Capture the cell that displays the provided text and extract its [X, Y] central coordinate. 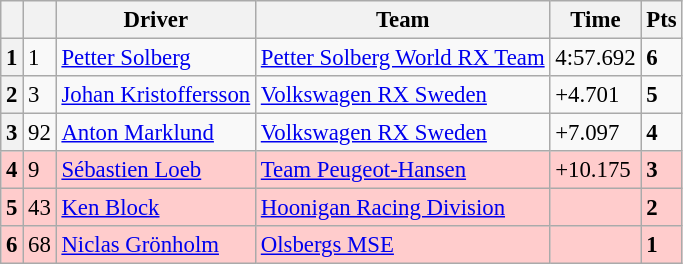
68 [40, 245]
9 [40, 170]
Olsbergs MSE [402, 245]
Petter Solberg [156, 58]
Driver [156, 20]
Team Peugeot-Hansen [402, 170]
Pts [662, 20]
92 [40, 133]
Time [596, 20]
+4.701 [596, 95]
+10.175 [596, 170]
+7.097 [596, 133]
43 [40, 208]
Hoonigan Racing Division [402, 208]
Petter Solberg World RX Team [402, 58]
Niclas Grönholm [156, 245]
Team [402, 20]
Johan Kristoffersson [156, 95]
Sébastien Loeb [156, 170]
Anton Marklund [156, 133]
4:57.692 [596, 58]
Ken Block [156, 208]
